Identify which cell holds the provided text, then report its (x, y) central coordinate. 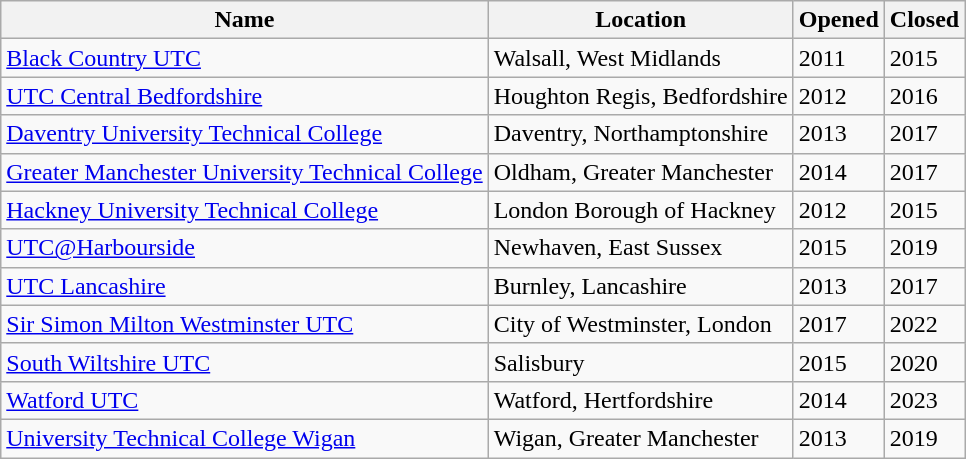
Daventry University Technical College (244, 134)
UTC Lancashire (244, 286)
2011 (838, 58)
South Wiltshire UTC (244, 362)
Sir Simon Milton Westminster UTC (244, 324)
2022 (924, 324)
Oldham, Greater Manchester (640, 172)
Greater Manchester University Technical College (244, 172)
Newhaven, East Sussex (640, 248)
University Technical College Wigan (244, 438)
UTC@Harbourside (244, 248)
Daventry, Northamptonshire (640, 134)
2020 (924, 362)
2016 (924, 96)
Salisbury (640, 362)
Location (640, 20)
Burnley, Lancashire (640, 286)
City of Westminster, London (640, 324)
Closed (924, 20)
Houghton Regis, Bedfordshire (640, 96)
London Borough of Hackney (640, 210)
Wigan, Greater Manchester (640, 438)
Black Country UTC (244, 58)
UTC Central Bedfordshire (244, 96)
Watford UTC (244, 400)
Hackney University Technical College (244, 210)
Opened (838, 20)
2023 (924, 400)
Name (244, 20)
Walsall, West Midlands (640, 58)
Watford, Hertfordshire (640, 400)
